Pinpoint the cell where the given text exists, returning its (x, y) midpoint coordinate. 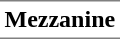
Mezzanine (60, 20)
